From the cell containing the given text, extract its center point as [x, y] coordinate. 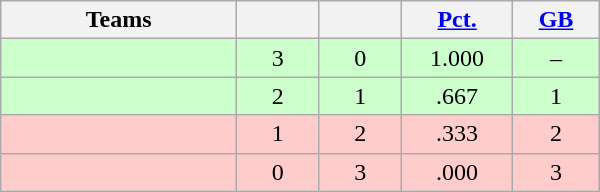
Teams [119, 20]
.333 [456, 134]
.000 [456, 172]
Pct. [456, 20]
GB [556, 20]
1.000 [456, 58]
.667 [456, 96]
– [556, 58]
